Find where the given text appears and provide that cell's center as (X, Y) coordinate. 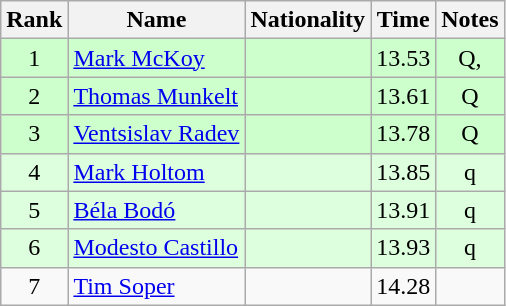
4 (34, 172)
13.61 (404, 96)
13.85 (404, 172)
13.93 (404, 248)
14.28 (404, 286)
Tim Soper (156, 286)
Mark McKoy (156, 58)
Name (156, 20)
13.53 (404, 58)
Notes (470, 20)
Nationality (308, 20)
Time (404, 20)
3 (34, 134)
Thomas Munkelt (156, 96)
Rank (34, 20)
Modesto Castillo (156, 248)
Mark Holtom (156, 172)
13.91 (404, 210)
Q, (470, 58)
7 (34, 286)
Ventsislav Radev (156, 134)
13.78 (404, 134)
Béla Bodó (156, 210)
6 (34, 248)
2 (34, 96)
1 (34, 58)
5 (34, 210)
